Extract the (x, y) coordinate from the center of the cell holding the provided text.  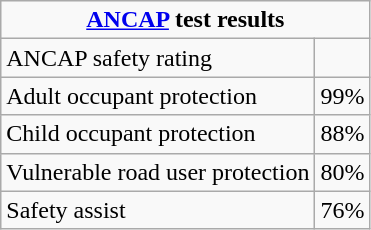
76% (342, 210)
88% (342, 134)
Child occupant protection (158, 134)
ANCAP test results (186, 20)
Vulnerable road user protection (158, 172)
Adult occupant protection (158, 96)
Safety assist (158, 210)
ANCAP safety rating (158, 58)
80% (342, 172)
99% (342, 96)
